Locate the cell with the specified text and output its (X, Y) center coordinate. 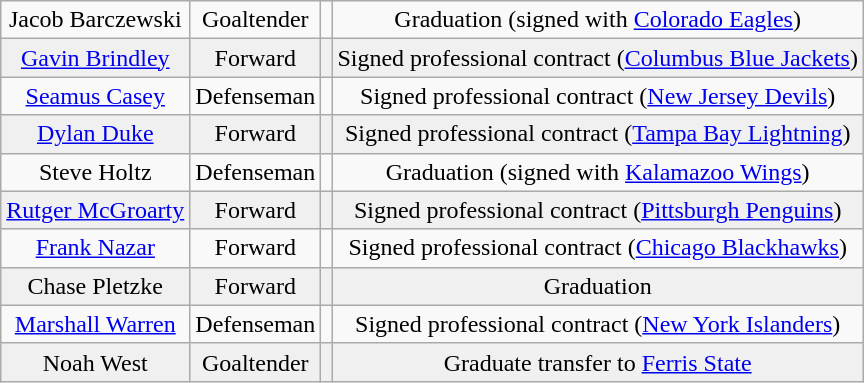
Marshall Warren (96, 324)
Graduation (signed with Colorado Eagles) (598, 20)
Dylan Duke (96, 134)
Signed professional contract (New York Islanders) (598, 324)
Frank Nazar (96, 248)
Graduation (598, 286)
Signed professional contract (New Jersey Devils) (598, 96)
Noah West (96, 362)
Graduate transfer to Ferris State (598, 362)
Signed professional contract (Tampa Bay Lightning) (598, 134)
Chase Pletzke (96, 286)
Signed professional contract (Pittsburgh Penguins) (598, 210)
Signed professional contract (Chicago Blackhawks) (598, 248)
Rutger McGroarty (96, 210)
Graduation (signed with Kalamazoo Wings) (598, 172)
Jacob Barczewski (96, 20)
Seamus Casey (96, 96)
Steve Holtz (96, 172)
Gavin Brindley (96, 58)
Signed professional contract (Columbus Blue Jackets) (598, 58)
